Output the [X, Y] coordinate of the center of the cell containing the given text.  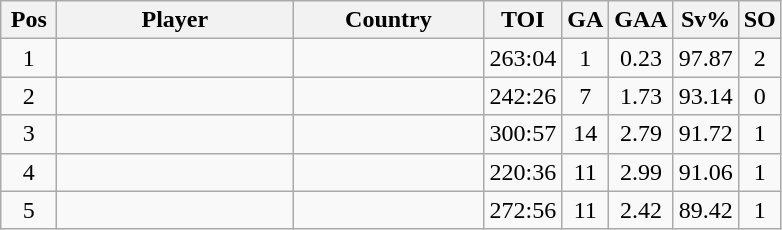
1.73 [641, 96]
SO [760, 20]
220:36 [523, 172]
7 [586, 96]
263:04 [523, 58]
2.79 [641, 134]
93.14 [706, 96]
GAA [641, 20]
Sv% [706, 20]
Pos [29, 20]
272:56 [523, 210]
Player [175, 20]
14 [586, 134]
300:57 [523, 134]
5 [29, 210]
2.42 [641, 210]
2.99 [641, 172]
Country [388, 20]
89.42 [706, 210]
3 [29, 134]
97.87 [706, 58]
0.23 [641, 58]
0 [760, 96]
242:26 [523, 96]
TOI [523, 20]
91.06 [706, 172]
GA [586, 20]
91.72 [706, 134]
4 [29, 172]
